Return the [x, y] coordinate for the center point of the cell that contains the specified text.  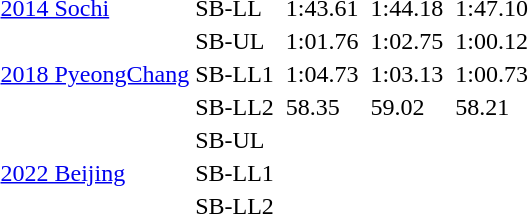
1:04.73 [322, 74]
1:02.75 [407, 41]
58.35 [322, 107]
SB-LL2 [235, 107]
1:03.13 [407, 74]
59.02 [407, 107]
1:01.76 [322, 41]
